Capture the cell that displays the provided text and extract its [x, y] central coordinate. 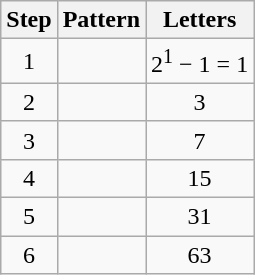
21 − 1 = 1 [200, 62]
Pattern [101, 20]
1 [29, 62]
Step [29, 20]
63 [200, 255]
5 [29, 217]
2 [29, 102]
6 [29, 255]
7 [200, 140]
4 [29, 178]
Letters [200, 20]
31 [200, 217]
15 [200, 178]
